Locate the cell with the specified text and output its (x, y) center coordinate. 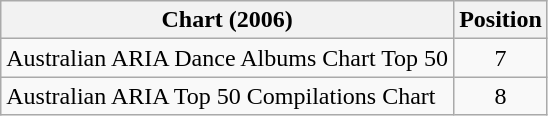
Chart (2006) (228, 20)
Australian ARIA Dance Albums Chart Top 50 (228, 58)
7 (501, 58)
Position (501, 20)
Australian ARIA Top 50 Compilations Chart (228, 96)
8 (501, 96)
